Return (X, Y) of the center of cell containing provided text 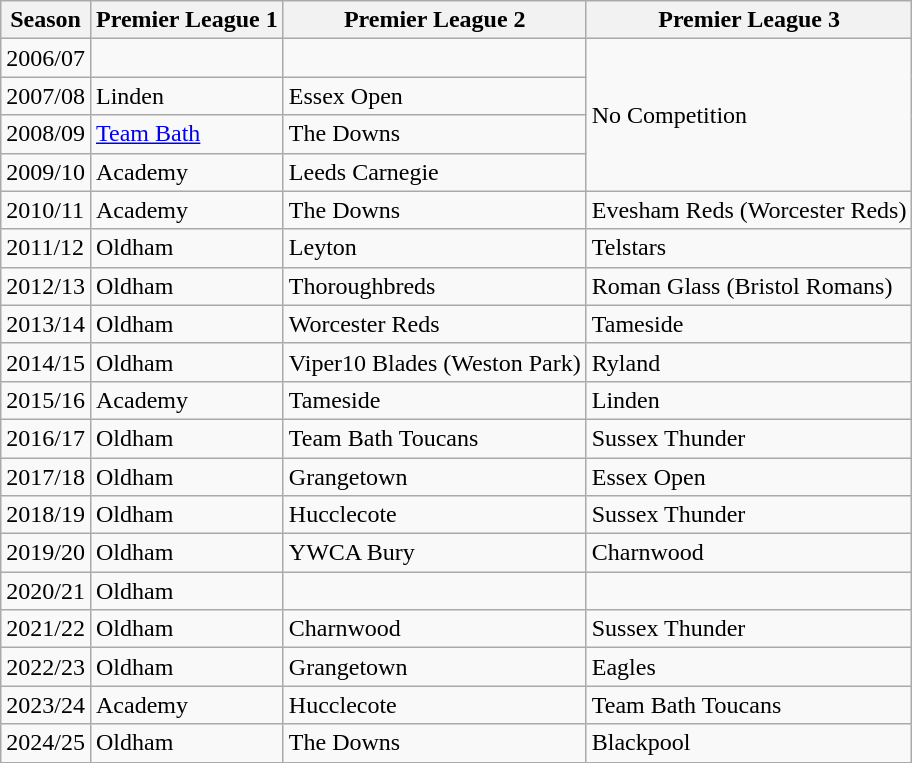
2006/07 (46, 58)
2007/08 (46, 96)
Premier League 1 (186, 20)
2021/22 (46, 629)
Eagles (749, 667)
Leeds Carnegie (434, 172)
2009/10 (46, 172)
2023/24 (46, 705)
2022/23 (46, 667)
Evesham Reds (Worcester Reds) (749, 210)
2010/11 (46, 210)
Viper10 Blades (Weston Park) (434, 362)
2013/14 (46, 324)
2018/19 (46, 515)
2012/13 (46, 286)
Roman Glass (Bristol Romans) (749, 286)
Ryland (749, 362)
2015/16 (46, 400)
2008/09 (46, 134)
2016/17 (46, 438)
2017/18 (46, 477)
YWCA Bury (434, 553)
2020/21 (46, 591)
2014/15 (46, 362)
Leyton (434, 248)
Season (46, 20)
Thoroughbreds (434, 286)
No Competition (749, 115)
Premier League 3 (749, 20)
Telstars (749, 248)
Worcester Reds (434, 324)
2011/12 (46, 248)
Team Bath (186, 134)
Premier League 2 (434, 20)
2024/25 (46, 743)
Blackpool (749, 743)
2019/20 (46, 553)
